Provide the (X, Y) coordinate of the cell's center where the given text is located.  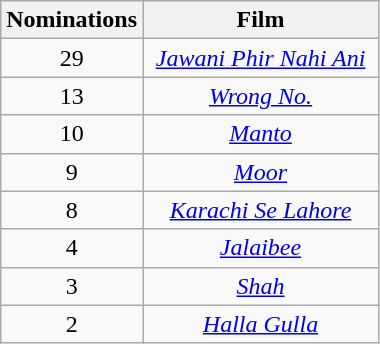
13 (72, 96)
2 (72, 324)
Jawani Phir Nahi Ani (260, 58)
Film (260, 20)
Moor (260, 172)
Jalaibee (260, 248)
Halla Gulla (260, 324)
9 (72, 172)
Wrong No. (260, 96)
3 (72, 286)
29 (72, 58)
4 (72, 248)
8 (72, 210)
Shah (260, 286)
Karachi Se Lahore (260, 210)
Manto (260, 134)
10 (72, 134)
Nominations (72, 20)
